From the cell containing the given text, extract its center point as [X, Y] coordinate. 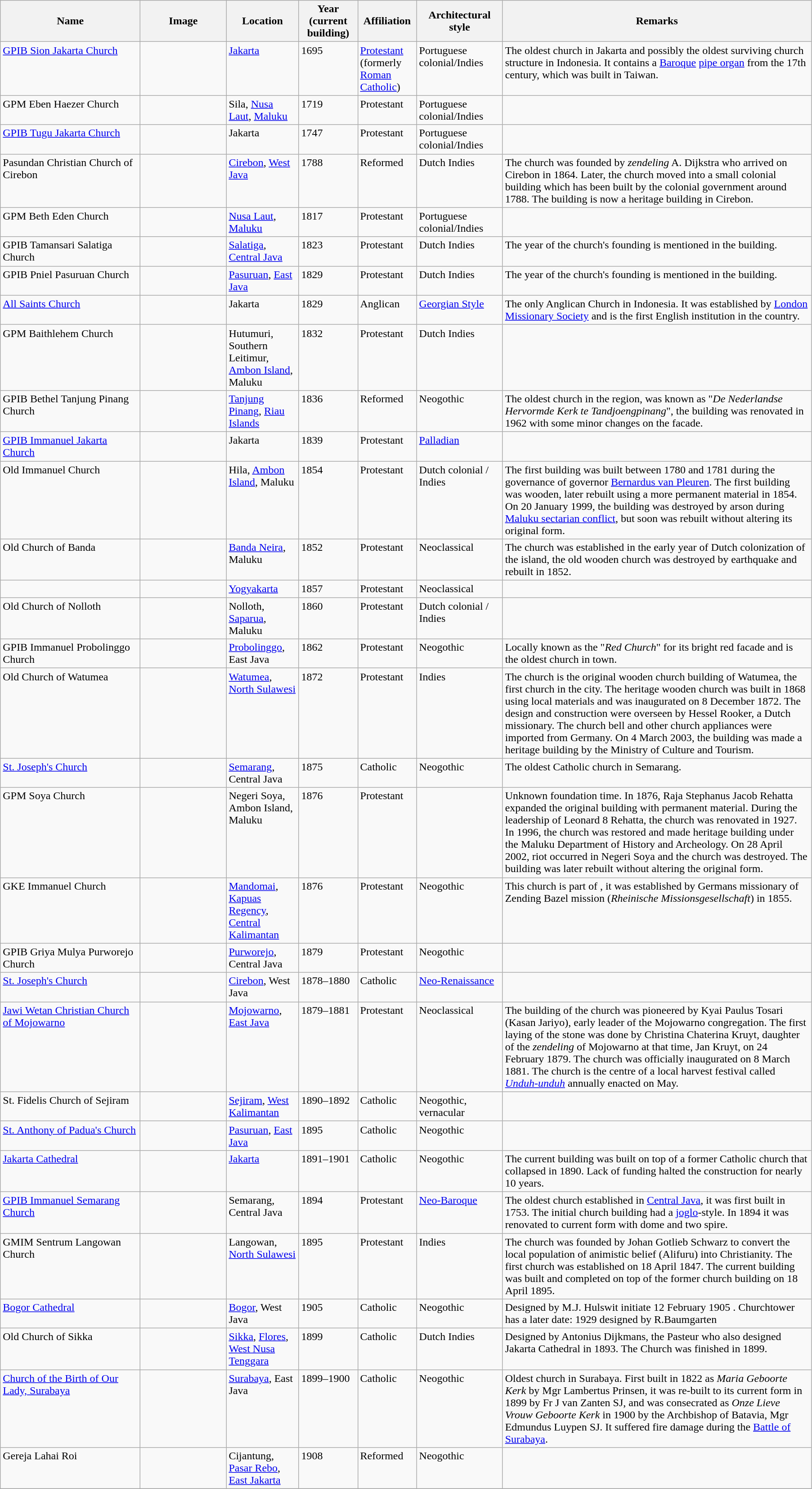
1890–1892 [328, 1106]
Hila, Ambon Island, Maluku [263, 499]
1872 [328, 713]
Remarks [657, 21]
Pasundan Christian Church of Cirebon [70, 181]
Hutumuri, Southern Leitimur, Ambon Island, Maluku [263, 357]
GPIB Sion Jakarta Church [70, 68]
Sejiram, West Kalimantan [263, 1106]
1854 [328, 499]
Old Church of Nolloth [70, 618]
Anglican [387, 310]
Palladian [460, 446]
GPIB Tugu Jakarta Church [70, 139]
Name [70, 21]
Designed by M.J. Hulswit initiate 12 February 1905 . Churchtower has a later date: 1929 designed by R.Baumgarten [657, 1314]
Jakarta Cathedral [70, 1171]
The only Anglican Church in Indonesia. It was established by London Missionary Society and is the first English institution in the country. [657, 310]
St. Fidelis Church of Sejiram [70, 1106]
Designed by Antonius Dijkmans, the Pasteur who also designed Jakarta Cathedral in 1893. The Church was finished in 1899. [657, 1349]
Purworejo, Central Java [263, 958]
1908 [328, 1468]
Cijantung, Pasar Rebo, East Jakarta [263, 1468]
This church is part of , it was established by Germans missionary of Zending Bazel mission (Rheinische Missionsgesellschaft) in 1855. [657, 910]
1878–1880 [328, 987]
GPIB Pniel Pasuruan Church [70, 281]
Old Church of Banda [70, 560]
Neo-Renaissance [460, 987]
1860 [328, 618]
Tanjung Pinang, Riau Islands [263, 411]
Nusa Laut, Maluku [263, 222]
Church of the Birth of Our Lady, Surabaya [70, 1408]
Mandomai, Kapuas Regency, Central Kalimantan [263, 910]
Sikka, Flores, West Nusa Tenggara [263, 1349]
1879 [328, 958]
GPIB Tamansari Salatiga Church [70, 251]
Yogyakarta [263, 589]
1839 [328, 446]
Old Church of Sikka [70, 1349]
GKE Immanuel Church [70, 910]
Gereja Lahai Roi [70, 1468]
1899–1900 [328, 1408]
GMIM Sentrum Langowan Church [70, 1266]
GPM Soya Church [70, 832]
1823 [328, 251]
GPIB Immanuel Semarang Church [70, 1212]
GPIB Griya Mulya Purworejo Church [70, 958]
1832 [328, 357]
Bogor Cathedral [70, 1314]
1894 [328, 1212]
1695 [328, 68]
Sila, Nusa Laut, Maluku [263, 110]
Old Church of Watumea [70, 713]
Watumea, North Sulawesi [263, 713]
1719 [328, 110]
Old Immanuel Church [70, 499]
Location [263, 21]
1788 [328, 181]
1817 [328, 222]
1852 [328, 560]
GPM Beth Eden Church [70, 222]
All Saints Church [70, 310]
1905 [328, 1314]
1747 [328, 139]
Langowan, North Sulawesi [263, 1266]
GPIB Immanuel Jakarta Church [70, 446]
Locally known as the "Red Church" for its bright red facade and is the oldest church in town. [657, 653]
Salatiga, Central Java [263, 251]
Bogor, West Java [263, 1314]
Mojowarno, East Java [263, 1047]
GPM Eben Haezer Church [70, 110]
Neo-Baroque [460, 1212]
GPIB Bethel Tanjung Pinang Church [70, 411]
GPIB Immanuel Probolinggo Church [70, 653]
Image [184, 21]
1891–1901 [328, 1171]
Architectural style [460, 21]
1857 [328, 589]
Banda Neira, Maluku [263, 560]
1879–1881 [328, 1047]
Jawi Wetan Christian Church of Mojowarno [70, 1047]
Nolloth, Saparua, Maluku [263, 618]
1875 [328, 773]
Probolinggo, East Java [263, 653]
1862 [328, 653]
1836 [328, 411]
Georgian Style [460, 310]
The oldest Catholic church in Semarang. [657, 773]
Surabaya, East Java [263, 1408]
Protestant (formerly Roman Catholic) [387, 68]
Neogothic, vernacular [460, 1106]
Affiliation [387, 21]
Negeri Soya, Ambon Island, Maluku [263, 832]
St. Anthony of Padua's Church [70, 1136]
1899 [328, 1349]
GPM Baithlehem Church [70, 357]
Year (current building) [328, 21]
